Detect which cell encompasses the target text, then output its [X, Y] center coordinate. 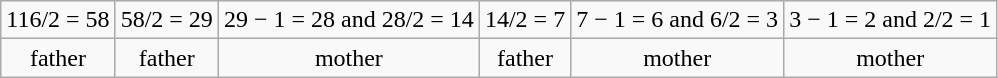
7 − 1 = 6 and 6/2 = 3 [678, 20]
29 − 1 = 28 and 28/2 = 14 [348, 20]
14/2 = 7 [524, 20]
3 − 1 = 2 and 2/2 = 1 [890, 20]
58/2 = 29 [166, 20]
116/2 = 58 [58, 20]
